Identify which cell holds the provided text, then report its (X, Y) central coordinate. 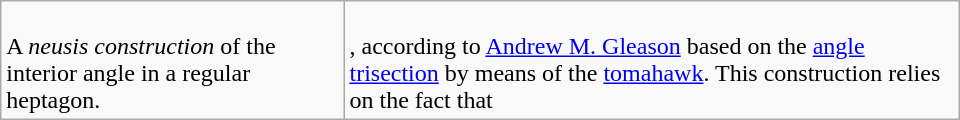
, according to Andrew M. Gleason based on the angle trisection by means of the tomahawk. This construction relies on the fact that (652, 60)
A neusis construction of the interior angle in a regular heptagon. (172, 60)
